Return the (x, y) coordinate for the center point of the cell that contains the specified text.  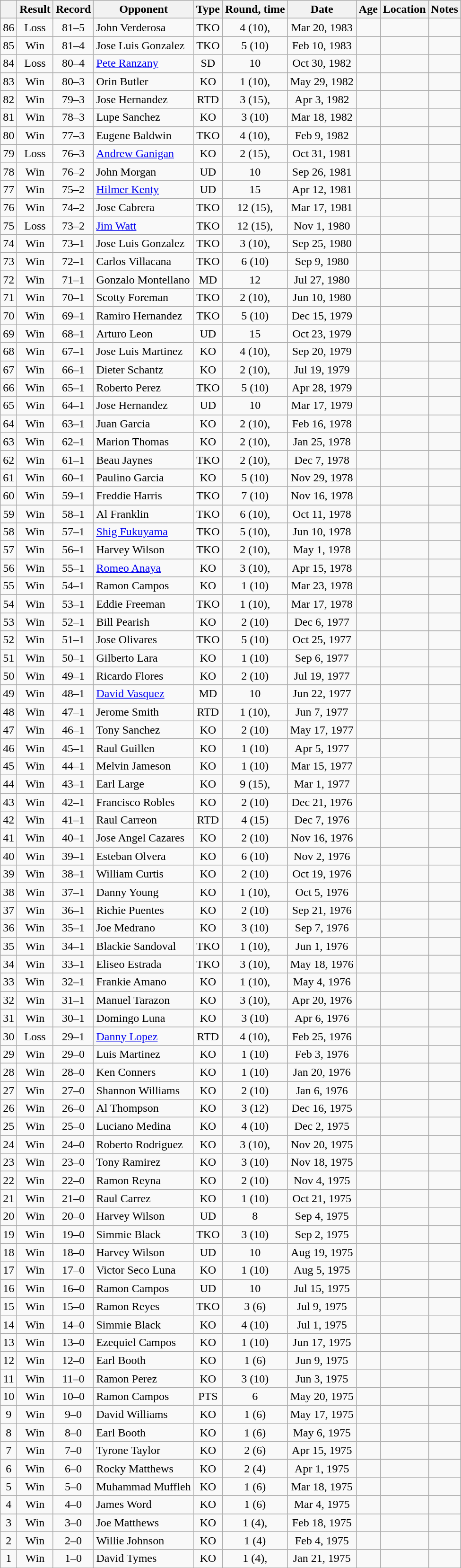
Ramon Reyes (144, 1306)
45 (9, 766)
51 (9, 658)
44 (9, 784)
6–0 (73, 1469)
19 (9, 1234)
Raul Carrez (144, 1198)
3 (12) (255, 1108)
Nov 1, 1980 (322, 226)
31 (9, 1018)
Feb 18, 1975 (322, 1523)
81–5 (73, 27)
Feb 9, 1982 (322, 135)
Aug 5, 1975 (322, 1270)
Al Thompson (144, 1108)
3–0 (73, 1523)
80–4 (73, 63)
Jun 10, 1980 (322, 298)
Sep 26, 1981 (322, 171)
Apr 20, 1976 (322, 1000)
73–1 (73, 244)
80–3 (73, 81)
2 (15), (255, 153)
75–2 (73, 189)
Apr 28, 1979 (322, 388)
Jan 21, 1975 (322, 1559)
Sep 21, 1976 (322, 910)
May 1, 1978 (322, 550)
59 (9, 514)
77 (9, 189)
Jul 15, 1975 (322, 1288)
6 (10), (255, 514)
22 (9, 1180)
33–1 (73, 964)
73 (9, 262)
5 (10), (255, 532)
9 (15), (255, 784)
5 (9, 1487)
2 (9, 1541)
76–2 (73, 171)
Rocky Matthews (144, 1469)
12–0 (73, 1360)
67–1 (73, 352)
3 (6) (255, 1306)
Round, time (255, 9)
37 (9, 910)
Luis Martinez (144, 1054)
7–0 (73, 1451)
23 (9, 1162)
Jun 22, 1977 (322, 694)
Oct 30, 1982 (322, 63)
Opponent (144, 9)
May 17, 1977 (322, 730)
82 (9, 99)
20–0 (73, 1216)
57 (9, 550)
5–0 (73, 1487)
Jun 7, 1977 (322, 712)
30 (9, 1036)
81 (9, 117)
24 (9, 1144)
Dec 6, 1977 (322, 622)
Apr 6, 1976 (322, 1018)
Orin Butler (144, 81)
Joe Matthews (144, 1523)
Raul Carreon (144, 820)
48 (9, 712)
Jul 19, 1977 (322, 676)
Roberto Rodriguez (144, 1144)
Jun 3, 1975 (322, 1379)
Carlos Villacana (144, 262)
David Vasquez (144, 694)
71–1 (73, 280)
40 (9, 856)
Apr 3, 1982 (322, 99)
Mar 15, 1977 (322, 766)
Jul 1, 1975 (322, 1324)
Andrew Ganigan (144, 153)
86 (9, 27)
Shig Fukuyama (144, 532)
Juan Garcia (144, 424)
69 (9, 334)
Jim Watt (144, 226)
43–1 (73, 784)
Apr 5, 1977 (322, 748)
Freddie Harris (144, 496)
Jul 27, 1980 (322, 280)
Sep 7, 1976 (322, 928)
Location (404, 9)
Record (73, 9)
76–3 (73, 153)
Feb 10, 1983 (322, 45)
33 (9, 982)
37–1 (73, 892)
Notes (444, 9)
Oct 25, 1977 (322, 640)
53–1 (73, 604)
Feb 25, 1976 (322, 1036)
18–0 (73, 1252)
Oct 19, 1976 (322, 874)
Jul 19, 1979 (322, 370)
17 (9, 1270)
85 (9, 45)
13 (9, 1342)
Eugene Baldwin (144, 135)
Date (322, 9)
Jun 10, 1978 (322, 532)
21 (9, 1198)
Mar 4, 1975 (322, 1505)
52–1 (73, 622)
Gilberto Lara (144, 658)
7 (10) (255, 496)
62 (9, 460)
1 (4) (255, 1541)
May 20, 1975 (322, 1397)
Danny Young (144, 892)
Luciano Medina (144, 1126)
Sep 9, 1980 (322, 262)
4–0 (73, 1505)
Eddie Freeman (144, 604)
3 (9, 1523)
Tony Sanchez (144, 730)
John Verderosa (144, 27)
Raul Guillen (144, 748)
Roberto Perez (144, 388)
38–1 (73, 874)
29–1 (73, 1036)
74 (9, 244)
Mar 17, 1979 (322, 406)
Bill Pearish (144, 622)
Apr 15, 1975 (322, 1451)
30–1 (73, 1018)
28 (9, 1072)
57–1 (73, 532)
56–1 (73, 550)
41 (9, 838)
Lupe Sanchez (144, 117)
20 (9, 1216)
Oct 31, 1981 (322, 153)
35–1 (73, 928)
Dec 21, 1976 (322, 802)
Marion Thomas (144, 442)
Muhammad Muffleh (144, 1487)
Dieter Schantz (144, 370)
31–1 (73, 1000)
26 (9, 1108)
36 (9, 928)
72 (9, 280)
75 (9, 226)
Apr 15, 1978 (322, 568)
28–0 (73, 1072)
Sep 6, 1977 (322, 658)
8–0 (73, 1433)
Oct 5, 1976 (322, 892)
Feb 4, 1975 (322, 1541)
47–1 (73, 712)
May 17, 1975 (322, 1415)
Age (368, 9)
59–1 (73, 496)
Hilmer Kenty (144, 189)
1–0 (73, 1559)
Mar 18, 1982 (322, 117)
67 (9, 370)
Eliseo Estrada (144, 964)
May 4, 1976 (322, 982)
Oct 23, 1979 (322, 334)
47 (9, 730)
Tony Ramirez (144, 1162)
66–1 (73, 370)
11–0 (73, 1379)
49–1 (73, 676)
38 (9, 892)
Richie Puentes (144, 910)
Jose Cabrera (144, 207)
63–1 (73, 424)
Jan 20, 1976 (322, 1072)
15–0 (73, 1306)
32–1 (73, 982)
Dec 16, 1975 (322, 1108)
Mar 1, 1977 (322, 784)
27–0 (73, 1090)
Paulino Garcia (144, 478)
44–1 (73, 766)
Jun 1, 1976 (322, 946)
22–0 (73, 1180)
Dec 15, 1979 (322, 316)
24–0 (73, 1144)
71 (9, 298)
32 (9, 1000)
51–1 (73, 640)
Oct 11, 1978 (322, 514)
Blackie Sandoval (144, 946)
Shannon Williams (144, 1090)
Nov 2, 1976 (322, 856)
14–0 (73, 1324)
14 (9, 1324)
4 (15) (255, 820)
Ricardo Flores (144, 676)
Jun 9, 1975 (322, 1360)
54–1 (73, 586)
Gonzalo Montellano (144, 280)
Jose Luis Martinez (144, 352)
81–4 (73, 45)
Ezequiel Campos (144, 1342)
58–1 (73, 514)
60 (9, 496)
Nov 18, 1975 (322, 1162)
27 (9, 1090)
Tyrone Taylor (144, 1451)
29–0 (73, 1054)
16 (9, 1288)
Frankie Amano (144, 982)
Feb 16, 1978 (322, 424)
62–1 (73, 442)
4 (9, 1505)
48–1 (73, 694)
Sep 4, 1975 (322, 1216)
James Word (144, 1505)
45–1 (73, 748)
52 (9, 640)
Dec 2, 1975 (322, 1126)
Feb 3, 1976 (322, 1054)
2 (6) (255, 1451)
Nov 16, 1978 (322, 496)
65 (9, 406)
39 (9, 874)
Aug 19, 1975 (322, 1252)
17–0 (73, 1270)
Nov 16, 1976 (322, 838)
May 6, 1975 (322, 1433)
Sep 2, 1975 (322, 1234)
Oct 21, 1975 (322, 1198)
John Morgan (144, 171)
70 (9, 316)
2–0 (73, 1541)
10–0 (73, 1397)
84 (9, 63)
29 (9, 1054)
42–1 (73, 802)
70–1 (73, 298)
64–1 (73, 406)
74–2 (73, 207)
66 (9, 388)
Jan 25, 1978 (322, 442)
Mar 17, 1978 (322, 604)
50 (9, 676)
64 (9, 424)
35 (9, 946)
Sep 25, 1980 (322, 244)
David Williams (144, 1415)
46–1 (73, 730)
36–1 (73, 910)
69–1 (73, 316)
Mar 17, 1981 (322, 207)
Earl Large (144, 784)
Dec 7, 1976 (322, 820)
David Tymes (144, 1559)
19–0 (73, 1234)
Willie Johnson (144, 1541)
Manuel Tarazon (144, 1000)
39–1 (73, 856)
Nov 20, 1975 (322, 1144)
Victor Seco Luna (144, 1270)
78 (9, 171)
25 (9, 1126)
Domingo Luna (144, 1018)
83 (9, 81)
Jun 17, 1975 (322, 1342)
SD (208, 63)
Ramon Perez (144, 1379)
Francisco Robles (144, 802)
26–0 (73, 1108)
13–0 (73, 1342)
Al Franklin (144, 514)
Apr 1, 1975 (322, 1469)
65–1 (73, 388)
Esteban Olvera (144, 856)
William Curtis (144, 874)
Scotty Foreman (144, 298)
7 (9, 1451)
Mar 23, 1978 (322, 586)
79 (9, 153)
Romeo Anaya (144, 568)
40–1 (73, 838)
Nov 4, 1975 (322, 1180)
Joe Medrano (144, 928)
76 (9, 207)
Mar 20, 1983 (322, 27)
68–1 (73, 334)
55 (9, 586)
50–1 (73, 658)
80 (9, 135)
56 (9, 568)
Ramon Reyna (144, 1180)
Jan 6, 1976 (322, 1090)
Ramiro Hernandez (144, 316)
34–1 (73, 946)
Jose Olivares (144, 640)
Mar 18, 1975 (322, 1487)
Sep 20, 1979 (322, 352)
9–0 (73, 1415)
Ken Conners (144, 1072)
25–0 (73, 1126)
21–0 (73, 1198)
42 (9, 820)
Nov 29, 1978 (322, 478)
58 (9, 532)
49 (9, 694)
1 (9, 1559)
46 (9, 748)
79–3 (73, 99)
60–1 (73, 478)
61 (9, 478)
63 (9, 442)
May 29, 1982 (322, 81)
54 (9, 604)
11 (9, 1379)
41–1 (73, 820)
PTS (208, 1397)
Type (208, 9)
Result (35, 9)
78–3 (73, 117)
Dec 7, 1978 (322, 460)
72–1 (73, 262)
Danny Lopez (144, 1036)
18 (9, 1252)
2 (4) (255, 1469)
61–1 (73, 460)
9 (9, 1415)
34 (9, 964)
55–1 (73, 568)
23–0 (73, 1162)
3 (15), (255, 99)
Pete Ranzany (144, 63)
Melvin Jameson (144, 766)
Jose Angel Cazares (144, 838)
77–3 (73, 135)
Jul 9, 1975 (322, 1306)
Jerome Smith (144, 712)
Apr 12, 1981 (322, 189)
May 18, 1976 (322, 964)
53 (9, 622)
16–0 (73, 1288)
68 (9, 352)
Arturo Leon (144, 334)
43 (9, 802)
73–2 (73, 226)
Beau Jaynes (144, 460)
